Scan for the cell matching the given text and deliver its [X, Y] coordinate at center. 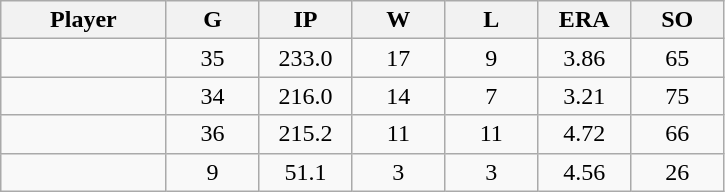
75 [678, 96]
L [492, 20]
3.21 [584, 96]
26 [678, 172]
51.1 [306, 172]
W [398, 20]
4.72 [584, 134]
17 [398, 58]
65 [678, 58]
14 [398, 96]
Player [84, 20]
66 [678, 134]
3.86 [584, 58]
IP [306, 20]
ERA [584, 20]
G [212, 20]
216.0 [306, 96]
SO [678, 20]
36 [212, 134]
215.2 [306, 134]
7 [492, 96]
233.0 [306, 58]
35 [212, 58]
34 [212, 96]
4.56 [584, 172]
